Extract the [x, y] coordinate from the center of the cell holding the provided text.  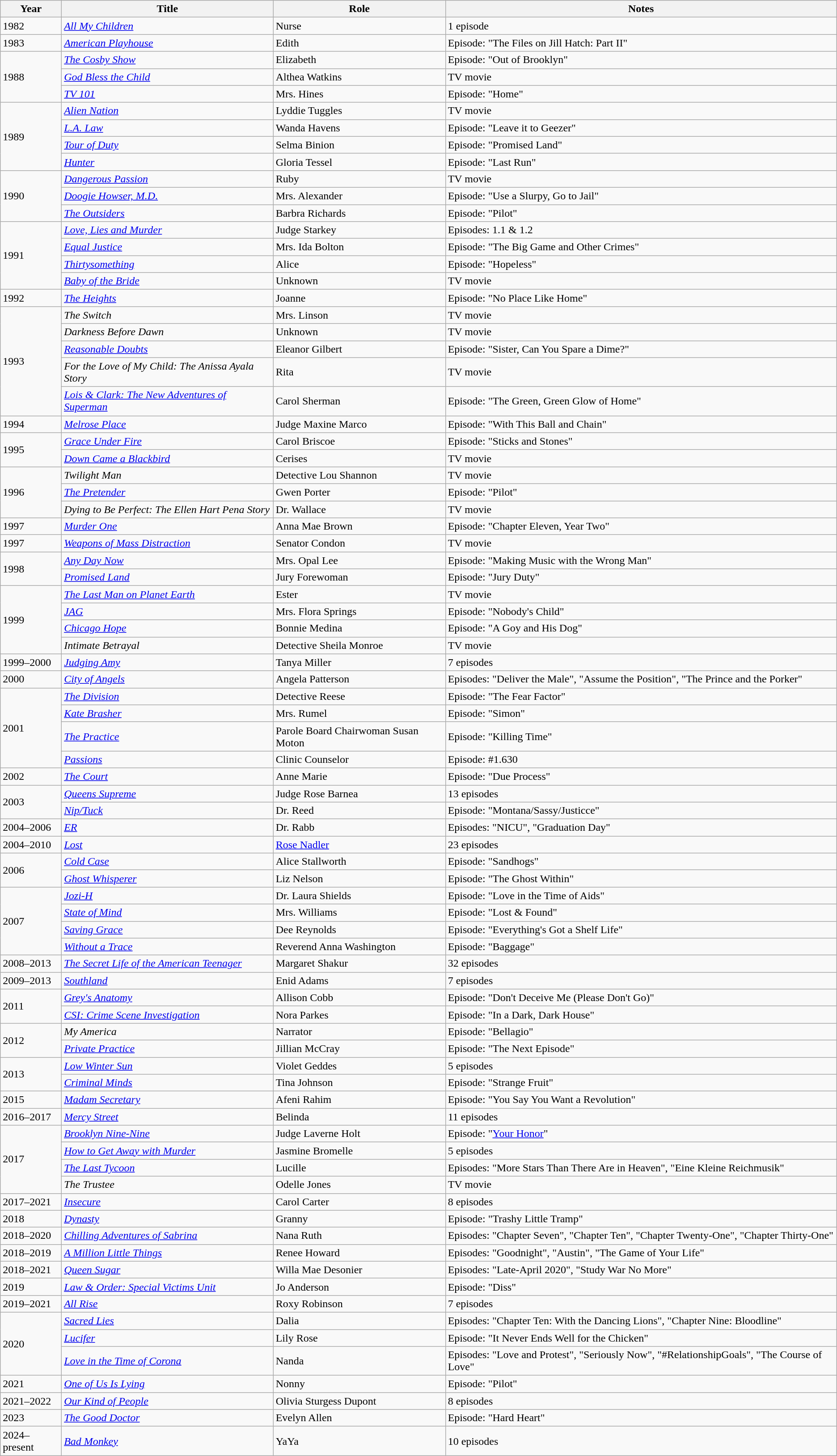
1999–2000 [31, 662]
Nanda [359, 1361]
Murder One [167, 526]
Jillian McCray [359, 1048]
1990 [31, 196]
Thirtysomething [167, 264]
The Outsiders [167, 213]
Episode: "Out of Brooklyn" [641, 60]
2004–2010 [31, 845]
Episode: "With This Ball and Chain" [641, 424]
Jo Anderson [359, 1287]
Chilling Adventures of Sabrina [167, 1236]
JAG [167, 611]
32 episodes [641, 964]
Senator Condon [359, 543]
1989 [31, 136]
Carol Briscoe [359, 441]
TV 101 [167, 94]
Brooklyn Nine-Nine [167, 1134]
1994 [31, 424]
Episodes: "Late-April 2020", "Study War No More" [641, 1270]
Criminal Minds [167, 1083]
2018–2019 [31, 1253]
All Rise [167, 1304]
Lily Rose [359, 1338]
2004–2006 [31, 828]
For the Love of My Child: The Anissa Ayala Story [167, 372]
1 episode [641, 26]
Mrs. Opal Lee [359, 560]
2013 [31, 1074]
Chicago Hope [167, 628]
All My Children [167, 26]
Lyddie Tuggles [359, 111]
Joanne [359, 298]
Renee Howard [359, 1253]
Episode: "The Files on Jill Hatch: Part II" [641, 43]
2009–2013 [31, 980]
Mrs. Hines [359, 94]
Episode: "Making Music with the Wrong Man" [641, 560]
Episode: "Diss" [641, 1287]
Dangerous Passion [167, 179]
Jury Forewoman [359, 577]
Episode: "Sandhogs" [641, 862]
Episodes: "NICU", "Graduation Day" [641, 828]
Judge Laverne Holt [359, 1134]
Nonny [359, 1384]
1998 [31, 569]
Law & Order: Special Victims Unit [167, 1287]
2011 [31, 1006]
Tour of Duty [167, 145]
Queen Sugar [167, 1270]
Lucifer [167, 1338]
Episode: "The Green, Green Glow of Home" [641, 401]
23 episodes [641, 845]
Episode: "Bellagio" [641, 1031]
Evelyn Allen [359, 1418]
Episode: "Don't Deceive Me (Please Don't Go)" [641, 997]
2016–2017 [31, 1117]
The Last Man on Planet Earth [167, 594]
The Division [167, 696]
Episode: "In a Dark, Dark House" [641, 1014]
Darkness Before Dawn [167, 332]
Episode: "The Big Game and Other Crimes" [641, 247]
1999 [31, 620]
Love, Lies and Murder [167, 230]
Without a Trace [167, 947]
Episode: "Montana/Sassy/Justicce" [641, 811]
Afeni Rahim [359, 1100]
Madam Secretary [167, 1100]
Episode: "Simon" [641, 713]
The Practice [167, 736]
Ester [359, 594]
Carol Sherman [359, 401]
1982 [31, 26]
Episode: "Killing Time" [641, 736]
Barbra Richards [359, 213]
1995 [31, 450]
Episodes: "Chapter Seven", "Chapter Ten", "Chapter Twenty-One", "Chapter Thirty-One" [641, 1236]
Episode: "It Never Ends Well for the Chicken" [641, 1338]
2024–present [31, 1441]
The Secret Life of the American Teenager [167, 964]
The Trustee [167, 1185]
The Last Tycoon [167, 1168]
ER [167, 828]
1996 [31, 492]
Episode: "Nobody's Child" [641, 611]
Gloria Tessel [359, 162]
L.A. Law [167, 128]
The Heights [167, 298]
Lois & Clark: The New Adventures of Superman [167, 401]
Detective Lou Shannon [359, 475]
2019 [31, 1287]
Angela Patterson [359, 679]
Willa Mae Desonier [359, 1270]
Any Day Now [167, 560]
City of Angels [167, 679]
Episode: "No Place Like Home" [641, 298]
2003 [31, 802]
Intimate Betrayal [167, 645]
Olivia Sturgess Dupont [359, 1401]
A Million Little Things [167, 1253]
Doogie Howser, M.D. [167, 196]
Lost [167, 845]
Violet Geddes [359, 1066]
Episode: "Trashy Little Tramp" [641, 1219]
Odelle Jones [359, 1185]
10 episodes [641, 1441]
My America [167, 1031]
Episode: "Last Run" [641, 162]
Passions [167, 759]
Dalia [359, 1321]
Wanda Havens [359, 128]
Mrs. Rumel [359, 713]
Episode: "The Ghost Within" [641, 879]
Episode: "Home" [641, 94]
Episodes: "More Stars Than There Are in Heaven", "Eine Kleine Reichmusik" [641, 1168]
1992 [31, 298]
2015 [31, 1100]
Narrator [359, 1031]
Episode: "Your Honor" [641, 1134]
2006 [31, 870]
Enid Adams [359, 980]
Detective Sheila Monroe [359, 645]
Episodes: "Deliver the Male", "Assume the Position", "The Prince and the Porker" [641, 679]
2002 [31, 776]
Weapons of Mass Distraction [167, 543]
Episode: "The Next Episode" [641, 1048]
Parole Board Chairwoman Susan Moton [359, 736]
Episodes: "Chapter Ten: With the Dancing Lions", "Chapter Nine: Bloodline" [641, 1321]
Granny [359, 1219]
Twilight Man [167, 475]
Dying to Be Perfect: The Ellen Hart Pena Story [167, 509]
Episode: "Baggage" [641, 947]
Jasmine Bromelle [359, 1151]
Episode: "Chapter Eleven, Year Two" [641, 526]
Tina Johnson [359, 1083]
Episode: "Strange Fruit" [641, 1083]
1983 [31, 43]
2001 [31, 728]
Episode: "You Say You Want a Revolution" [641, 1100]
Reverend Anna Washington [359, 947]
11 episodes [641, 1117]
Rose Nadler [359, 845]
Dr. Reed [359, 811]
Carol Carter [359, 1202]
Alice Stallworth [359, 862]
Bonnie Medina [359, 628]
Melrose Place [167, 424]
Episode: "Promised Land" [641, 145]
Role [359, 9]
Title [167, 9]
Cerises [359, 458]
Episode: "Sister, Can You Spare a Dime?" [641, 349]
Judge Rose Barnea [359, 793]
Reasonable Doubts [167, 349]
2017 [31, 1159]
1993 [31, 361]
Alien Nation [167, 111]
Queens Supreme [167, 793]
Liz Nelson [359, 879]
Judging Amy [167, 662]
2023 [31, 1418]
Grace Under Fire [167, 441]
Elizabeth [359, 60]
Low Winter Sun [167, 1066]
Episode: "Jury Duty" [641, 577]
Margaret Shakur [359, 964]
How to Get Away with Murder [167, 1151]
The Good Doctor [167, 1418]
Episode: "Due Process" [641, 776]
Down Came a Blackbird [167, 458]
Kate Brasher [167, 713]
Mrs. Williams [359, 913]
2000 [31, 679]
2019–2021 [31, 1304]
2018–2020 [31, 1236]
Grey's Anatomy [167, 997]
Ruby [359, 179]
Dr. Wallace [359, 509]
The Court [167, 776]
Lucille [359, 1168]
Mrs. Linson [359, 315]
Southland [167, 980]
Eleanor Gilbert [359, 349]
Baby of the Bride [167, 281]
The Switch [167, 315]
Love in the Time of Corona [167, 1361]
2008–2013 [31, 964]
Sacred Lies [167, 1321]
2021 [31, 1384]
Mrs. Flora Springs [359, 611]
Rita [359, 372]
Alice [359, 264]
Anna Mae Brown [359, 526]
Anne Marie [359, 776]
1991 [31, 256]
2021–2022 [31, 1401]
2018–2021 [31, 1270]
2012 [31, 1040]
Episode: "Hopeless" [641, 264]
Episode: #1.630 [641, 759]
Episode: "Sticks and Stones" [641, 441]
CSI: Crime Scene Investigation [167, 1014]
2017–2021 [31, 1202]
Private Practice [167, 1048]
Belinda [359, 1117]
Jozi-H [167, 896]
Saving Grace [167, 930]
Episode: "Hard Heart" [641, 1418]
Mercy Street [167, 1117]
1988 [31, 77]
Judge Maxine Marco [359, 424]
Equal Justice [167, 247]
Allison Cobb [359, 997]
Mrs. Alexander [359, 196]
Clinic Counselor [359, 759]
Episode: "A Goy and His Dog" [641, 628]
Promised Land [167, 577]
The Pretender [167, 492]
Episodes: "Love and Protest", "Seriously Now", "#RelationshipGoals", "The Course of Love" [641, 1361]
Nana Ruth [359, 1236]
Bad Monkey [167, 1441]
Episode: "Lost & Found" [641, 913]
Episodes: "Goodnight", "Austin", "The Game of Your Life" [641, 1253]
YaYa [359, 1441]
2018 [31, 1219]
The Cosby Show [167, 60]
Episode: "Leave it to Geezer" [641, 128]
Althea Watkins [359, 77]
Notes [641, 9]
Cold Case [167, 862]
Dr. Laura Shields [359, 896]
Hunter [167, 162]
Dynasty [167, 1219]
Nurse [359, 26]
2007 [31, 921]
Year [31, 9]
Judge Starkey [359, 230]
Episode: "Everything's Got a Shelf Life" [641, 930]
13 episodes [641, 793]
Episode: "Love in the Time of Aids" [641, 896]
Ghost Whisperer [167, 879]
Gwen Porter [359, 492]
God Bless the Child [167, 77]
Roxy Robinson [359, 1304]
Insecure [167, 1202]
Nip/Tuck [167, 811]
Episodes: 1.1 & 1.2 [641, 230]
Tanya Miller [359, 662]
Edith [359, 43]
Selma Binion [359, 145]
Dr. Rabb [359, 828]
Detective Reese [359, 696]
State of Mind [167, 913]
American Playhouse [167, 43]
One of Us Is Lying [167, 1384]
Dee Reynolds [359, 930]
Episode: "The Fear Factor" [641, 696]
Nora Parkes [359, 1014]
Episode: "Use a Slurpy, Go to Jail" [641, 196]
2020 [31, 1343]
Mrs. Ida Bolton [359, 247]
Our Kind of People [167, 1401]
